Pinpoint the cell where the given text exists, returning its (X, Y) midpoint coordinate. 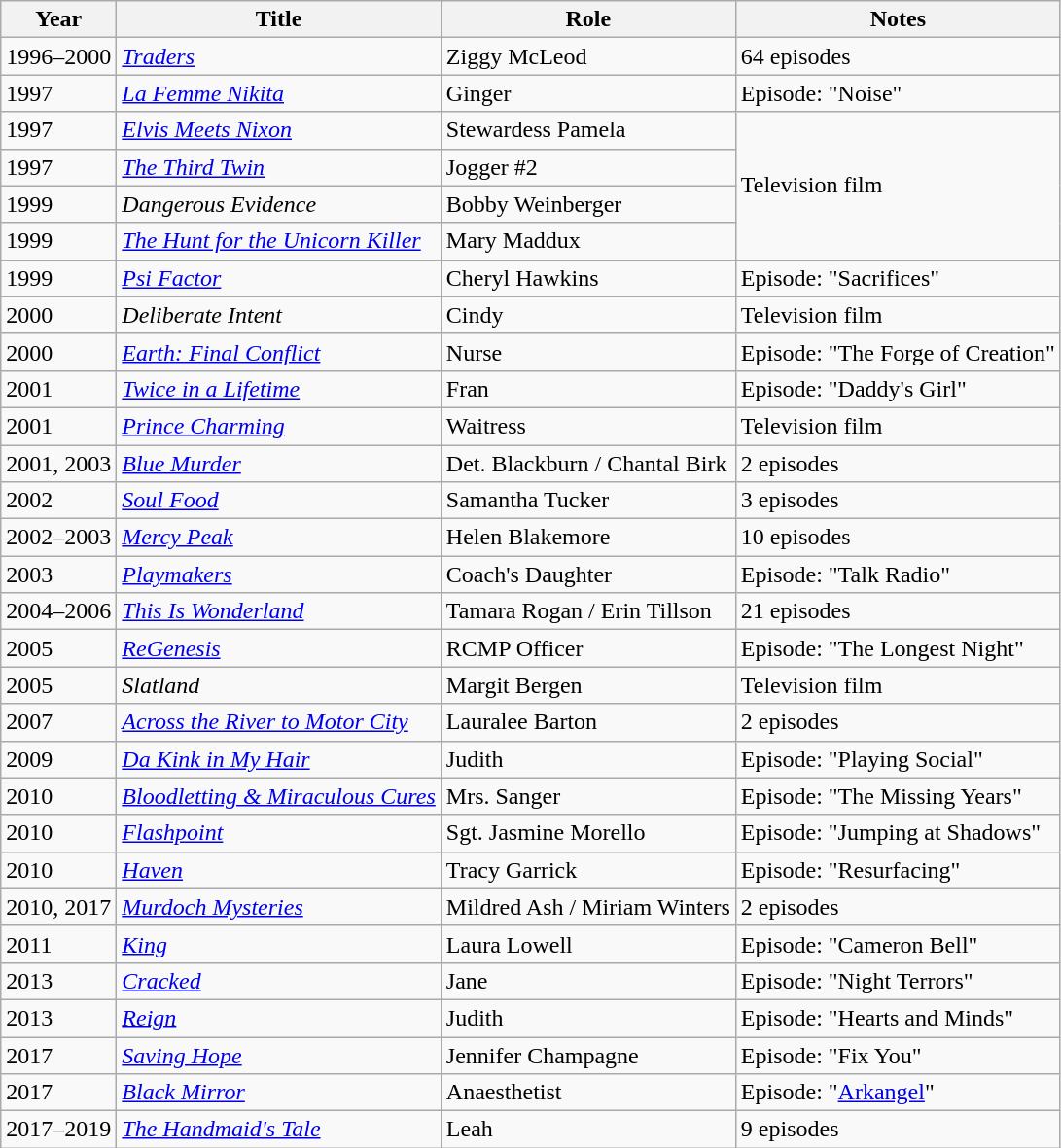
Psi Factor (278, 278)
Sgt. Jasmine Morello (587, 833)
Jennifer Champagne (587, 1055)
21 episodes (898, 611)
Tamara Rogan / Erin Tillson (587, 611)
Twice in a Lifetime (278, 389)
Anaesthetist (587, 1093)
2007 (58, 722)
Bloodletting & Miraculous Cures (278, 796)
Episode: "Fix You" (898, 1055)
Black Mirror (278, 1093)
Episode: "Arkangel" (898, 1093)
Dangerous Evidence (278, 204)
Deliberate Intent (278, 315)
Playmakers (278, 574)
Year (58, 19)
Title (278, 19)
Ginger (587, 93)
2004–2006 (58, 611)
Slatland (278, 685)
Mrs. Sanger (587, 796)
Episode: "The Forge of Creation" (898, 352)
Saving Hope (278, 1055)
Episode: "Daddy's Girl" (898, 389)
Laura Lowell (587, 944)
2010, 2017 (58, 907)
2002–2003 (58, 538)
Traders (278, 56)
Episode: "Noise" (898, 93)
Elvis Meets Nixon (278, 130)
Episode: "Night Terrors" (898, 981)
2017–2019 (58, 1130)
Nurse (587, 352)
Across the River to Motor City (278, 722)
Stewardess Pamela (587, 130)
Episode: "Playing Social" (898, 759)
Jane (587, 981)
Haven (278, 870)
2011 (58, 944)
Episode: "Cameron Bell" (898, 944)
Murdoch Mysteries (278, 907)
2009 (58, 759)
Soul Food (278, 501)
Helen Blakemore (587, 538)
Jogger #2 (587, 167)
La Femme Nikita (278, 93)
2002 (58, 501)
9 episodes (898, 1130)
Margit Bergen (587, 685)
Tracy Garrick (587, 870)
Da Kink in My Hair (278, 759)
Earth: Final Conflict (278, 352)
Episode: "Sacrifices" (898, 278)
Episode: "Talk Radio" (898, 574)
Episode: "The Missing Years" (898, 796)
Cheryl Hawkins (587, 278)
Coach's Daughter (587, 574)
Cindy (587, 315)
Notes (898, 19)
Lauralee Barton (587, 722)
The Hunt for the Unicorn Killer (278, 241)
Mercy Peak (278, 538)
10 episodes (898, 538)
Fran (587, 389)
Role (587, 19)
Mary Maddux (587, 241)
Episode: "The Longest Night" (898, 648)
The Handmaid's Tale (278, 1130)
Blue Murder (278, 464)
The Third Twin (278, 167)
Waitress (587, 426)
Episode: "Jumping at Shadows" (898, 833)
ReGenesis (278, 648)
Mildred Ash / Miriam Winters (587, 907)
Episode: "Hearts and Minds" (898, 1018)
Det. Blackburn / Chantal Birk (587, 464)
1996–2000 (58, 56)
RCMP Officer (587, 648)
Bobby Weinberger (587, 204)
Prince Charming (278, 426)
Episode: "Resurfacing" (898, 870)
Reign (278, 1018)
2003 (58, 574)
Cracked (278, 981)
2001, 2003 (58, 464)
Flashpoint (278, 833)
Ziggy McLeod (587, 56)
This Is Wonderland (278, 611)
Samantha Tucker (587, 501)
64 episodes (898, 56)
King (278, 944)
3 episodes (898, 501)
Leah (587, 1130)
